Return the [x, y] coordinate for the center point of the cell that contains the specified text.  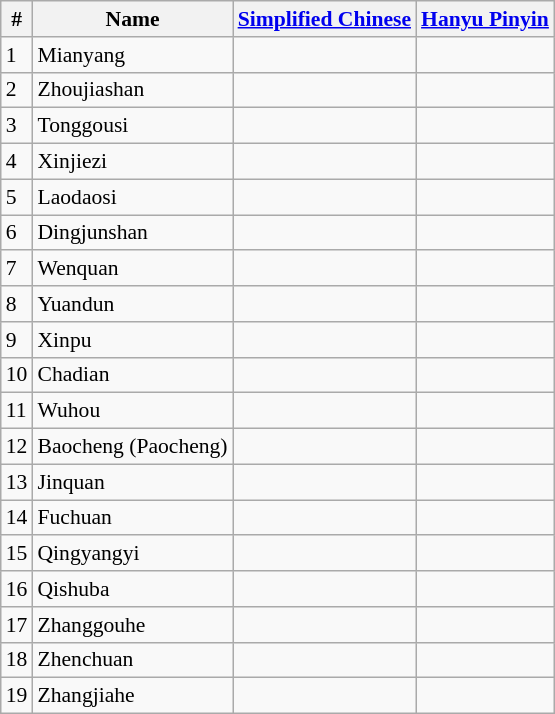
9 [17, 340]
19 [17, 696]
15 [17, 554]
Fuchuan [132, 518]
Yuandun [132, 304]
Xinjiezi [132, 162]
Zhangjiahe [132, 696]
Qishuba [132, 589]
13 [17, 482]
17 [17, 625]
Wuhou [132, 411]
Name [132, 19]
18 [17, 660]
# [17, 19]
Dingjunshan [132, 233]
Xinpu [132, 340]
Baocheng (Paocheng) [132, 447]
Laodaosi [132, 197]
Wenquan [132, 269]
Zhenchuan [132, 660]
3 [17, 126]
6 [17, 233]
Zhoujiashan [132, 90]
4 [17, 162]
Simplified Chinese [324, 19]
16 [17, 589]
10 [17, 375]
Mianyang [132, 55]
Chadian [132, 375]
2 [17, 90]
5 [17, 197]
11 [17, 411]
Jinquan [132, 482]
14 [17, 518]
7 [17, 269]
1 [17, 55]
Qingyangyi [132, 554]
12 [17, 447]
Zhanggouhe [132, 625]
Hanyu Pinyin [485, 19]
Tonggousi [132, 126]
8 [17, 304]
